Determine the (x, y) coordinate at the center of the cell enclosing the given text.  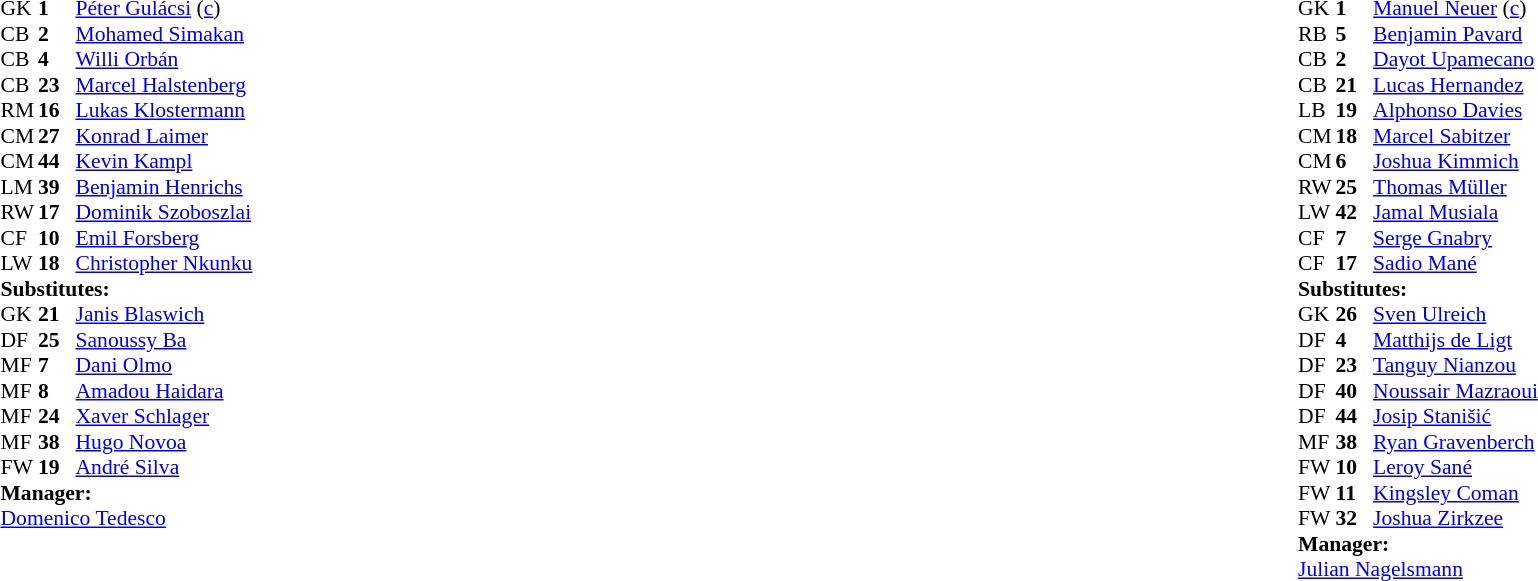
26 (1355, 315)
24 (57, 417)
Joshua Zirkzee (1456, 519)
Benjamin Henrichs (164, 187)
Emil Forsberg (164, 238)
Serge Gnabry (1456, 238)
Leroy Sané (1456, 467)
Marcel Sabitzer (1456, 136)
Hugo Novoa (164, 442)
16 (57, 111)
Kingsley Coman (1456, 493)
40 (1355, 391)
Sadio Mané (1456, 263)
27 (57, 136)
39 (57, 187)
5 (1355, 34)
32 (1355, 519)
Ryan Gravenberch (1456, 442)
Tanguy Nianzou (1456, 365)
Konrad Laimer (164, 136)
Alphonso Davies (1456, 111)
RB (1317, 34)
Domenico Tedesco (126, 519)
Matthijs de Ligt (1456, 340)
Lucas Hernandez (1456, 85)
Amadou Haidara (164, 391)
Christopher Nkunku (164, 263)
6 (1355, 161)
RM (19, 111)
Noussair Mazraoui (1456, 391)
Dayot Upamecano (1456, 59)
Janis Blaswich (164, 315)
Willi Orbán (164, 59)
LB (1317, 111)
LM (19, 187)
Joshua Kimmich (1456, 161)
Sven Ulreich (1456, 315)
André Silva (164, 467)
42 (1355, 213)
Jamal Musiala (1456, 213)
8 (57, 391)
Kevin Kampl (164, 161)
Marcel Halstenberg (164, 85)
Thomas Müller (1456, 187)
Lukas Klostermann (164, 111)
Mohamed Simakan (164, 34)
Dominik Szoboszlai (164, 213)
Dani Olmo (164, 365)
Benjamin Pavard (1456, 34)
Josip Stanišić (1456, 417)
Sanoussy Ba (164, 340)
11 (1355, 493)
Xaver Schlager (164, 417)
